Search for the cell housing the specified text and yield its [x, y] center coordinate. 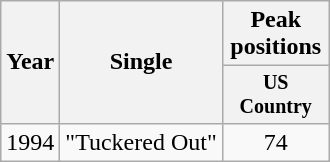
Single [141, 62]
Peak positions [276, 34]
"Tuckered Out" [141, 142]
1994 [30, 142]
US Country [276, 94]
74 [276, 142]
Year [30, 62]
